Return the (x, y) coordinate for the center point of the cell that contains the specified text.  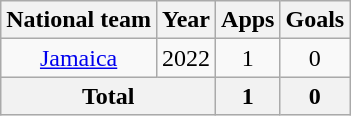
2022 (186, 58)
National team (79, 20)
Total (108, 96)
Jamaica (79, 58)
Goals (315, 20)
Apps (248, 20)
Year (186, 20)
